Find where the given text appears and provide that cell's center as (x, y) coordinate. 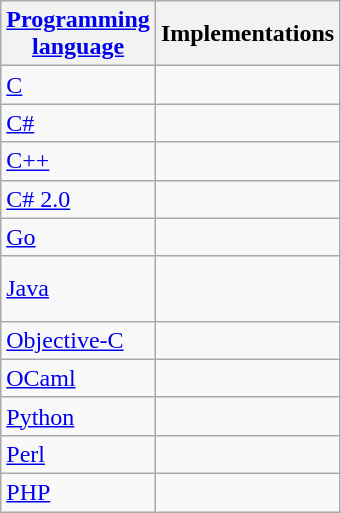
C (78, 85)
OCaml (78, 378)
Perl (78, 454)
PHP (78, 492)
C++ (78, 161)
Go (78, 237)
Python (78, 416)
Java (78, 288)
Objective-C (78, 340)
C# (78, 123)
C# 2.0 (78, 199)
Programminglanguage (78, 34)
Implementations (247, 34)
